Extract the [X, Y] coordinate from the center of the cell holding the provided text.  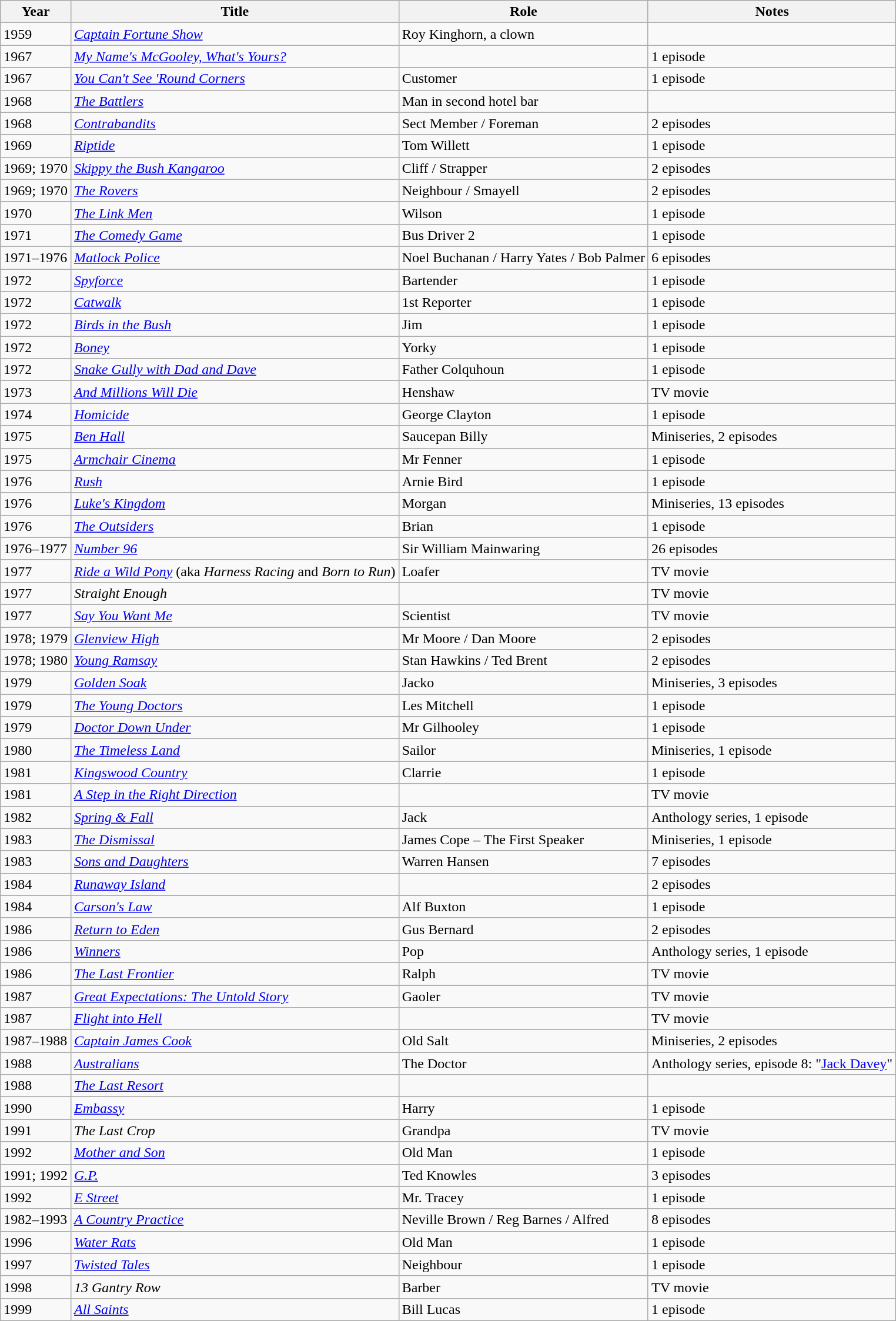
1976–1977 [36, 549]
Arnie Bird [523, 481]
Bartender [523, 280]
Kingswood Country [235, 772]
Roy Kinghorn, a clown [523, 34]
Anthology series, episode 8: "Jack Davey" [771, 1064]
Jack [523, 817]
Neville Brown / Reg Barnes / Alfred [523, 1220]
Say You Want Me [235, 616]
The Comedy Game [235, 235]
The Timeless Land [235, 750]
Ride a Wild Pony (aka Harness Racing and Born to Run) [235, 571]
Water Rats [235, 1242]
Gaoler [523, 996]
Title [235, 12]
Bill Lucas [523, 1309]
Father Colquhoun [523, 370]
Jim [523, 325]
Pop [523, 951]
Mr Fenner [523, 459]
1959 [36, 34]
Contrabandits [235, 123]
1970 [36, 213]
Jacko [523, 683]
Miniseries, 13 episodes [771, 504]
Snake Gully with Dad and Dave [235, 370]
Armchair Cinema [235, 459]
Glenview High [235, 638]
Yorky [523, 347]
1973 [36, 392]
1999 [36, 1309]
Luke's Kingdom [235, 504]
1978; 1980 [36, 661]
And Millions Will Die [235, 392]
Flight into Hell [235, 1019]
1980 [36, 750]
E Street [235, 1198]
Stan Hawkins / Ted Brent [523, 661]
The Dismissal [235, 840]
James Cope – The First Speaker [523, 840]
13 Gantry Row [235, 1287]
Australians [235, 1064]
Ben Hall [235, 437]
1982 [36, 817]
Morgan [523, 504]
Harry [523, 1108]
Runaway Island [235, 884]
Matlock Police [235, 257]
Straight Enough [235, 593]
Gus Bernard [523, 929]
Grandpa [523, 1131]
The Last Frontier [235, 974]
Captain Fortune Show [235, 34]
Neighbour [523, 1265]
Warren Hansen [523, 862]
Mother and Son [235, 1153]
Notes [771, 12]
Sir William Mainwaring [523, 549]
Year [36, 12]
G.P. [235, 1175]
1971–1976 [36, 257]
Spyforce [235, 280]
Embassy [235, 1108]
Return to Eden [235, 929]
Mr Gilhooley [523, 728]
Golden Soak [235, 683]
Ted Knowles [523, 1175]
Mr Moore / Dan Moore [523, 638]
Neighbour / Smayell [523, 190]
1987–1988 [36, 1041]
Les Mitchell [523, 705]
Clarrie [523, 772]
The Rovers [235, 190]
Bus Driver 2 [523, 235]
1991 [36, 1131]
Rush [235, 481]
Sect Member / Foreman [523, 123]
Man in second hotel bar [523, 101]
Henshaw [523, 392]
Carson's Law [235, 907]
1990 [36, 1108]
Doctor Down Under [235, 728]
Saucepan Billy [523, 437]
1998 [36, 1287]
Mr. Tracey [523, 1198]
8 episodes [771, 1220]
3 episodes [771, 1175]
Cliff / Strapper [523, 168]
Boney [235, 347]
George Clayton [523, 414]
The Battlers [235, 101]
26 episodes [771, 549]
The Young Doctors [235, 705]
Customer [523, 79]
Homicide [235, 414]
Young Ramsay [235, 661]
Sons and Daughters [235, 862]
Brian [523, 526]
1978; 1979 [36, 638]
Tom Willett [523, 146]
All Saints [235, 1309]
Loafer [523, 571]
Number 96 [235, 549]
1996 [36, 1242]
Twisted Tales [235, 1265]
1969 [36, 146]
Riptide [235, 146]
1st Reporter [523, 303]
Great Expectations: The Untold Story [235, 996]
Captain James Cook [235, 1041]
6 episodes [771, 257]
1971 [36, 235]
Scientist [523, 616]
Miniseries, 3 episodes [771, 683]
My Name's McGooley, What's Yours? [235, 56]
Skippy the Bush Kangaroo [235, 168]
Old Salt [523, 1041]
1991; 1992 [36, 1175]
The Last Crop [235, 1131]
Birds in the Bush [235, 325]
Winners [235, 951]
Barber [523, 1287]
The Link Men [235, 213]
You Can't See 'Round Corners [235, 79]
Role [523, 12]
1974 [36, 414]
Wilson [523, 213]
7 episodes [771, 862]
The Outsiders [235, 526]
Spring & Fall [235, 817]
Ralph [523, 974]
The Last Resort [235, 1086]
The Doctor [523, 1064]
Alf Buxton [523, 907]
Noel Buchanan / Harry Yates / Bob Palmer [523, 257]
A Country Practice [235, 1220]
A Step in the Right Direction [235, 795]
1997 [36, 1265]
Sailor [523, 750]
Catwalk [235, 303]
1982–1993 [36, 1220]
